From the cell containing the given text, extract its center point as (X, Y) coordinate. 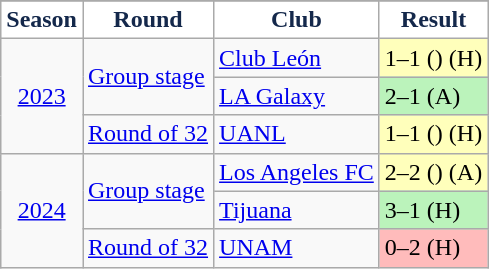
2024 (42, 210)
0–2 (H) (433, 248)
Season (42, 20)
2–1 (A) (433, 96)
Club León (297, 58)
Result (433, 20)
Los Angeles FC (297, 172)
LA Galaxy (297, 96)
2–2 () (A) (433, 172)
UANL (297, 134)
UNAM (297, 248)
Round (148, 20)
Tijuana (297, 210)
2023 (42, 96)
Club (297, 20)
3–1 (H) (433, 210)
